Provide the (x, y) coordinate of the cell's center where the given text is located.  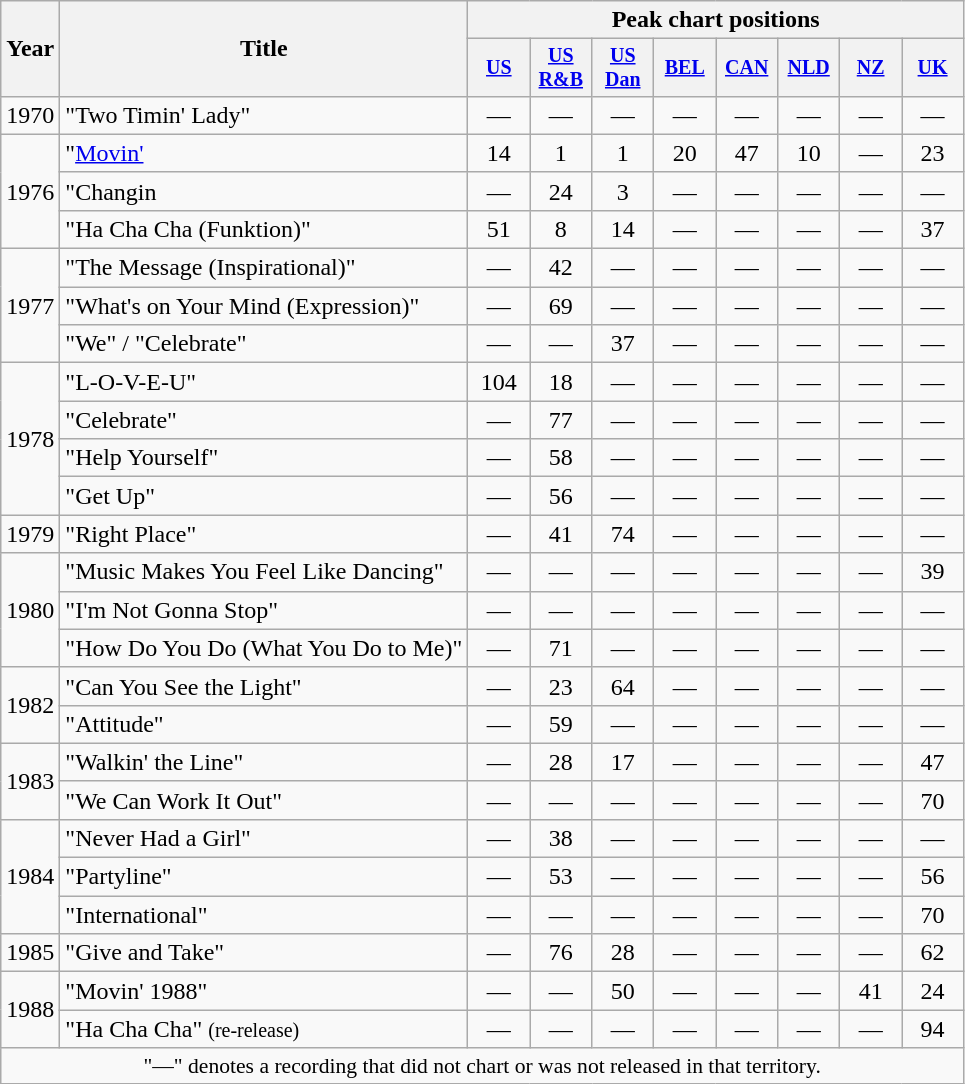
94 (933, 1029)
1978 (30, 439)
58 (561, 458)
"I'm Not Gonna Stop" (264, 610)
"What's on Your Mind (Expression)" (264, 306)
10 (809, 153)
50 (623, 991)
1984 (30, 876)
"We Can Work It Out" (264, 800)
"Never Had a Girl" (264, 838)
104 (499, 382)
US (499, 68)
"The Message (Inspirational)" (264, 268)
3 (623, 191)
Peak chart positions (716, 20)
"L-O-V-E-U" (264, 382)
53 (561, 877)
NLD (809, 68)
51 (499, 229)
"Can You See the Light" (264, 686)
38 (561, 838)
1977 (30, 306)
74 (623, 534)
18 (561, 382)
1985 (30, 953)
UK (933, 68)
"Partyline" (264, 877)
"How Do You Do (What You Do to Me)" (264, 648)
"International" (264, 915)
USDan (623, 68)
"Movin' (264, 153)
BEL (685, 68)
64 (623, 686)
39 (933, 572)
59 (561, 724)
"Ha Cha Cha" (re-release) (264, 1029)
"Right Place" (264, 534)
1983 (30, 781)
1970 (30, 115)
42 (561, 268)
"Movin' 1988" (264, 991)
CAN (747, 68)
"Attitude" (264, 724)
17 (623, 762)
Year (30, 49)
USR&B (561, 68)
"Walkin' the Line" (264, 762)
1979 (30, 534)
"Celebrate" (264, 420)
"—" denotes a recording that did not chart or was not released in that territory. (482, 1066)
1982 (30, 705)
"We" / "Celebrate" (264, 344)
1976 (30, 191)
71 (561, 648)
1988 (30, 1010)
"Give and Take" (264, 953)
Title (264, 49)
76 (561, 953)
"Two Timin' Lady" (264, 115)
77 (561, 420)
1980 (30, 610)
20 (685, 153)
"Changin (264, 191)
69 (561, 306)
NZ (871, 68)
8 (561, 229)
62 (933, 953)
"Get Up" (264, 496)
"Help Yourself" (264, 458)
"Music Makes You Feel Like Dancing" (264, 572)
"Ha Cha Cha (Funktion)" (264, 229)
